Return the (X, Y) coordinate for the center point of the cell that contains the specified text.  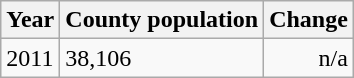
n/a (309, 58)
Change (309, 20)
Year (30, 20)
38,106 (162, 58)
County population (162, 20)
2011 (30, 58)
